Pinpoint the cell where the given text exists, returning its [X, Y] midpoint coordinate. 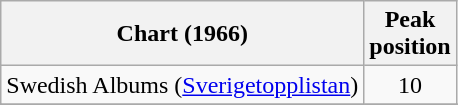
Swedish Albums (Sverigetopplistan) [182, 85]
Peakposition [410, 34]
10 [410, 85]
Chart (1966) [182, 34]
